Output the [X, Y] coordinate of the center of the cell containing the given text.  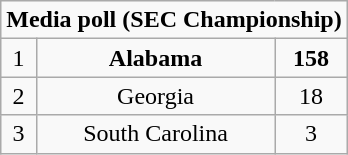
Alabama [156, 58]
18 [311, 96]
2 [18, 96]
Georgia [156, 96]
Media poll (SEC Championship) [174, 20]
158 [311, 58]
South Carolina [156, 134]
1 [18, 58]
